Identify which cell holds the provided text, then report its (X, Y) central coordinate. 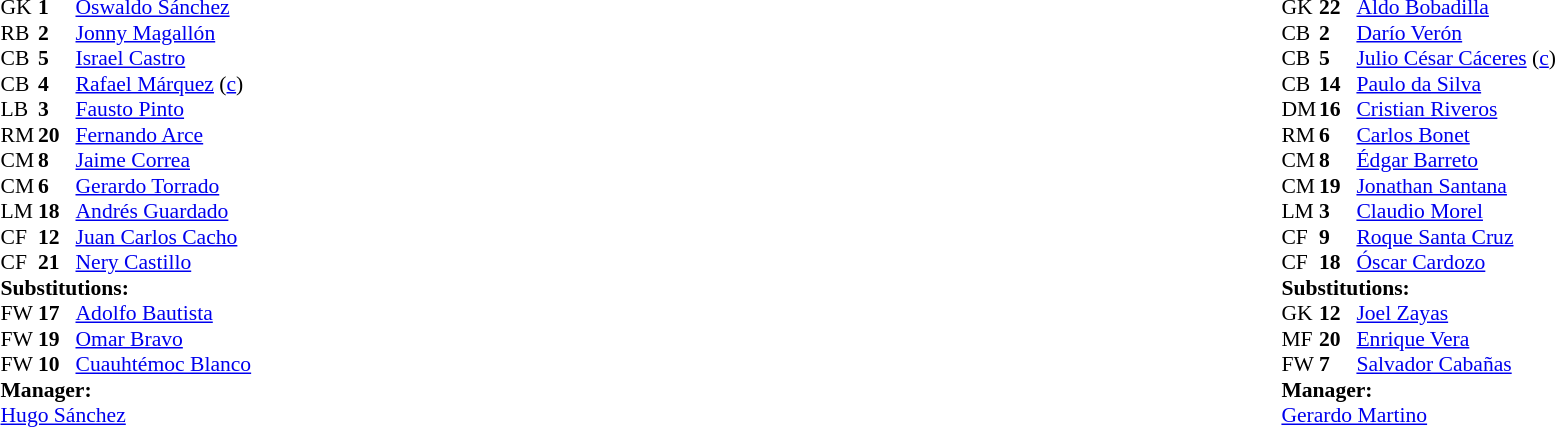
MF (1300, 339)
Rafael Márquez (c) (164, 84)
Jaime Correa (164, 161)
10 (57, 365)
Fausto Pinto (164, 109)
7 (1338, 365)
Cuauhtémoc Blanco (164, 365)
RB (19, 33)
21 (57, 263)
Omar Bravo (164, 339)
DM (1300, 109)
Fernando Arce (164, 135)
17 (57, 313)
Andrés Guardado (164, 211)
Juan Carlos Cacho (164, 237)
GK (1300, 313)
16 (1338, 109)
Israel Castro (164, 59)
Nery Castillo (164, 263)
LB (19, 109)
Manager: (126, 390)
9 (1338, 237)
14 (1338, 84)
4 (57, 84)
Jonny Magallón (164, 33)
Adolfo Bautista (164, 313)
Substitutions: (126, 288)
Gerardo Torrado (164, 186)
